Search for the cell housing the specified text and yield its (x, y) center coordinate. 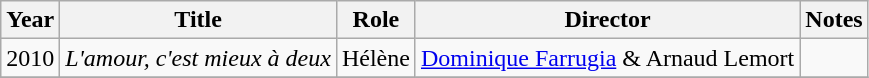
Director (607, 20)
Dominique Farrugia & Arnaud Lemort (607, 58)
Role (376, 20)
Year (30, 20)
L'amour, c'est mieux à deux (198, 58)
Title (198, 20)
Notes (834, 20)
Hélène (376, 58)
2010 (30, 58)
